Provide the [X, Y] coordinate of the cell's center where the given text is located.  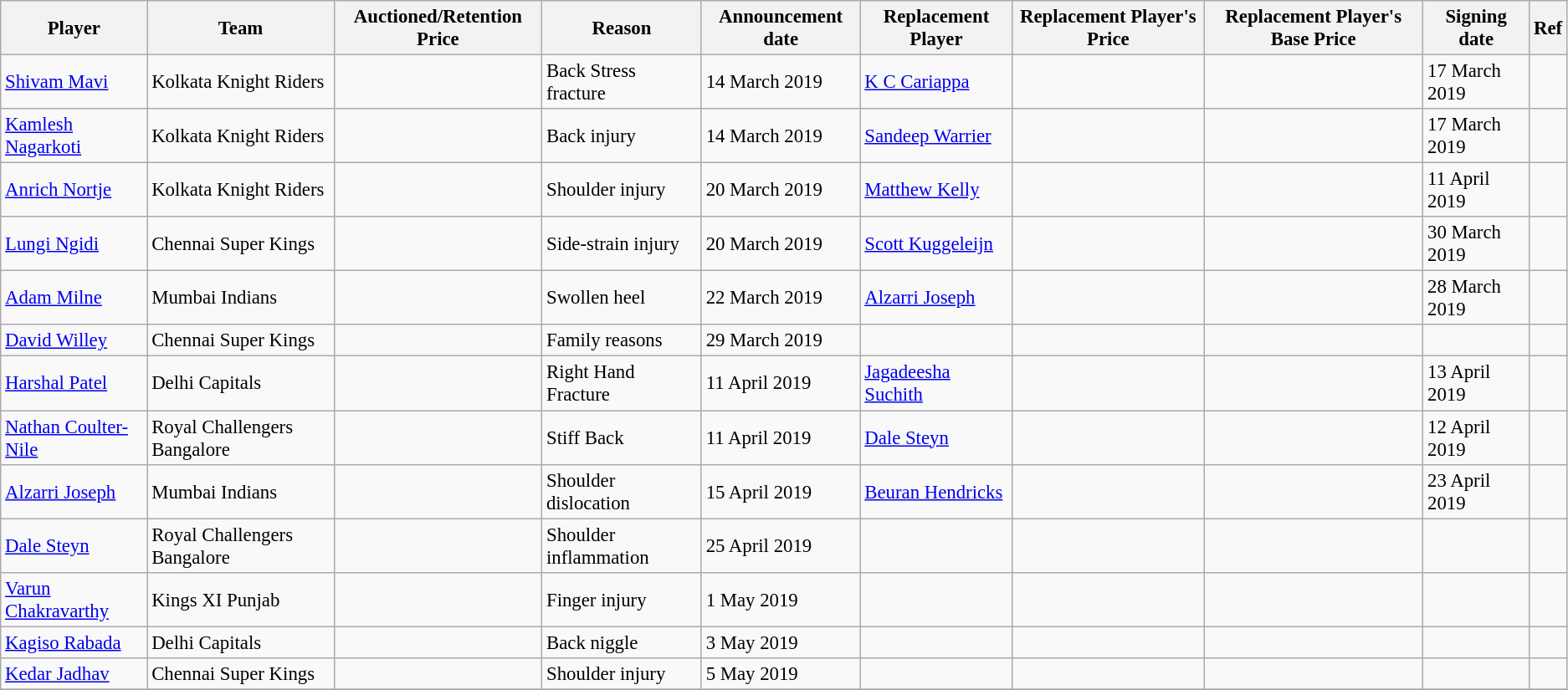
Sandeep Warrier [936, 135]
Harshal Patel [74, 383]
Back niggle [623, 642]
Replacement Player's Base Price [1314, 28]
Anrich Nortje [74, 191]
13 April 2019 [1476, 383]
Lungi Ngidi [74, 244]
Nathan Coulter-Nile [74, 438]
Shoulder inflammation [623, 545]
22 March 2019 [781, 298]
Reason [623, 28]
15 April 2019 [781, 492]
29 March 2019 [781, 340]
Auctioned/Retention Price [438, 28]
Ref [1548, 28]
1 May 2019 [781, 599]
Stiff Back [623, 438]
Team [241, 28]
23 April 2019 [1476, 492]
Replacement Player's Price [1108, 28]
28 March 2019 [1476, 298]
Matthew Kelly [936, 191]
Kamlesh Nagarkoti [74, 135]
Swollen heel [623, 298]
Beuran Hendricks [936, 492]
30 March 2019 [1476, 244]
Kedar Jadhav [74, 674]
25 April 2019 [781, 545]
3 May 2019 [781, 642]
David Willey [74, 340]
Jagadeesha Suchith [936, 383]
Signing date [1476, 28]
Finger injury [623, 599]
Right Hand Fracture [623, 383]
Side-strain injury [623, 244]
Shoulder dislocation [623, 492]
Kings XI Punjab [241, 599]
Player [74, 28]
Back Stress fracture [623, 82]
Replacement Player [936, 28]
Family reasons [623, 340]
12 April 2019 [1476, 438]
Shivam Mavi [74, 82]
Varun Chakravarthy [74, 599]
Kagiso Rabada [74, 642]
Scott Kuggeleijn [936, 244]
5 May 2019 [781, 674]
K C Cariappa [936, 82]
Adam Milne [74, 298]
Back injury [623, 135]
Announcement date [781, 28]
